For the text-containing cell, return its midpoint in [X, Y] coordinate format. 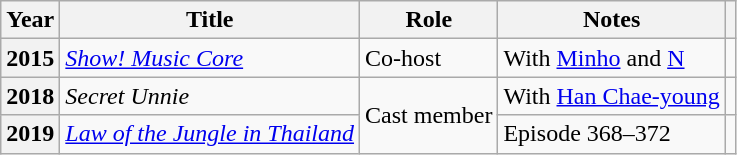
2019 [30, 134]
Secret Unnie [210, 96]
Notes [612, 20]
With Minho and N [612, 58]
Episode 368–372 [612, 134]
Role [429, 20]
Year [30, 20]
Title [210, 20]
Cast member [429, 115]
With Han Chae-young [612, 96]
Co-host [429, 58]
Law of the Jungle in Thailand [210, 134]
Show! Music Core [210, 58]
2018 [30, 96]
2015 [30, 58]
